Pinpoint the cell where the given text exists, returning its (X, Y) midpoint coordinate. 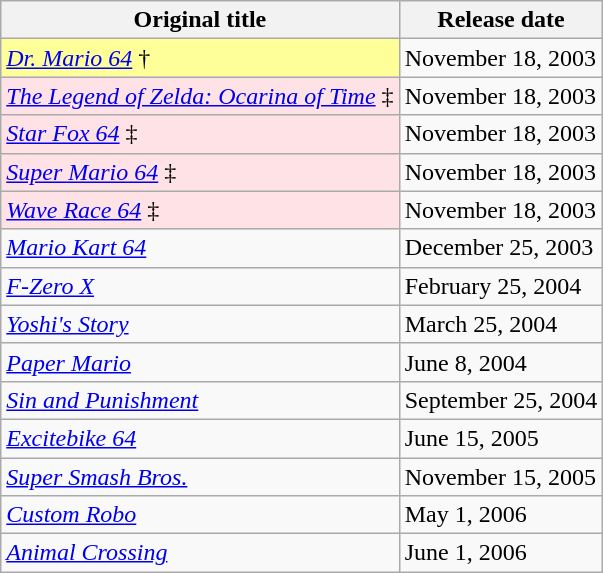
Super Mario 64 ‡ (200, 172)
Mario Kart 64 (200, 248)
Paper Mario (200, 362)
December 25, 2003 (501, 248)
The Legend of Zelda: Ocarina of Time ‡ (200, 96)
F-Zero X (200, 286)
Animal Crossing (200, 553)
September 25, 2004 (501, 400)
May 1, 2006 (501, 515)
Release date (501, 20)
June 1, 2006 (501, 553)
June 15, 2005 (501, 438)
Dr. Mario 64 † (200, 58)
Super Smash Bros. (200, 477)
Star Fox 64 ‡ (200, 134)
November 15, 2005 (501, 477)
Custom Robo (200, 515)
June 8, 2004 (501, 362)
Wave Race 64 ‡ (200, 210)
Sin and Punishment (200, 400)
Excitebike 64 (200, 438)
February 25, 2004 (501, 286)
Yoshi's Story (200, 324)
Original title (200, 20)
March 25, 2004 (501, 324)
